Return the [x, y] coordinate for the center point of the cell that contains the specified text.  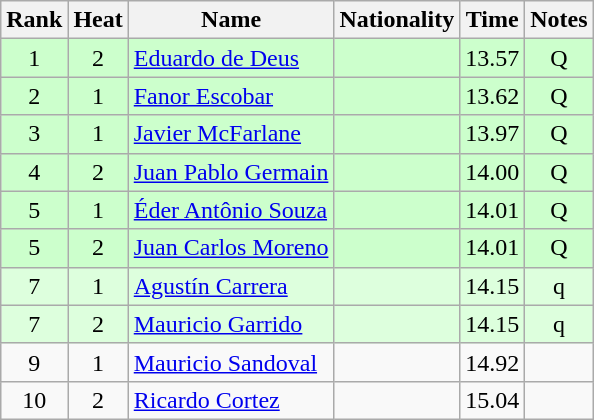
13.57 [492, 58]
Éder Antônio Souza [231, 210]
9 [34, 362]
Mauricio Garrido [231, 324]
13.97 [492, 134]
15.04 [492, 400]
Juan Pablo Germain [231, 172]
Notes [559, 20]
13.62 [492, 96]
14.00 [492, 172]
4 [34, 172]
Heat [98, 20]
Fanor Escobar [231, 96]
Agustín Carrera [231, 286]
3 [34, 134]
Javier McFarlane [231, 134]
Time [492, 20]
Ricardo Cortez [231, 400]
Eduardo de Deus [231, 58]
14.92 [492, 362]
Juan Carlos Moreno [231, 248]
Name [231, 20]
Mauricio Sandoval [231, 362]
Rank [34, 20]
10 [34, 400]
Nationality [397, 20]
